Provide the [x, y] coordinate of the cell's center where the given text is located.  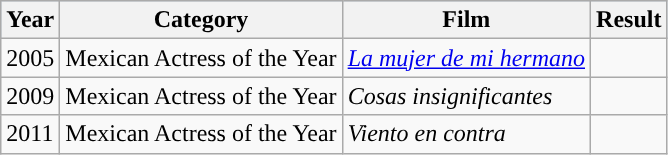
2005 [30, 58]
La mujer de mi hermano [466, 58]
Year [30, 20]
Category [201, 20]
Viento en contra [466, 134]
Result [629, 20]
2009 [30, 96]
Cosas insignificantes [466, 96]
2011 [30, 134]
Film [466, 20]
